Pinpoint the cell where the given text exists, returning its [X, Y] midpoint coordinate. 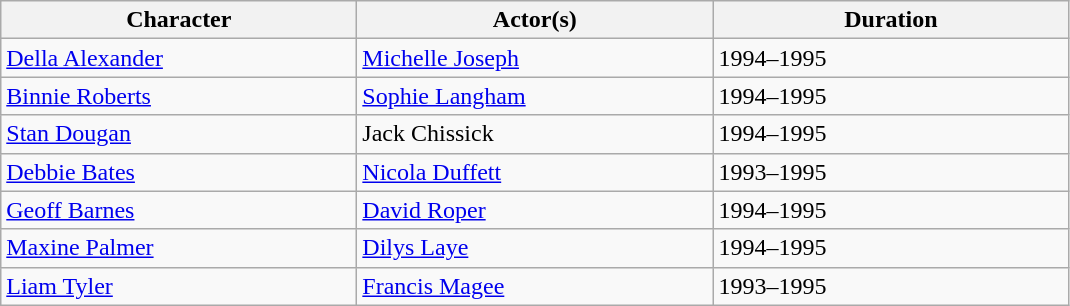
Debbie Bates [179, 172]
Jack Chissick [535, 134]
Geoff Barnes [179, 210]
Sophie Langham [535, 96]
Maxine Palmer [179, 248]
Duration [891, 20]
Della Alexander [179, 58]
Actor(s) [535, 20]
Binnie Roberts [179, 96]
Stan Dougan [179, 134]
Michelle Joseph [535, 58]
Nicola Duffett [535, 172]
Liam Tyler [179, 286]
Francis Magee [535, 286]
Character [179, 20]
Dilys Laye [535, 248]
David Roper [535, 210]
